Find where the given text appears and provide that cell's center as [x, y] coordinate. 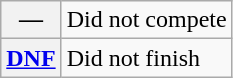
Did not finish [146, 58]
— [31, 20]
Did not compete [146, 20]
DNF [31, 58]
